Return (x, y) of the center of cell containing provided text 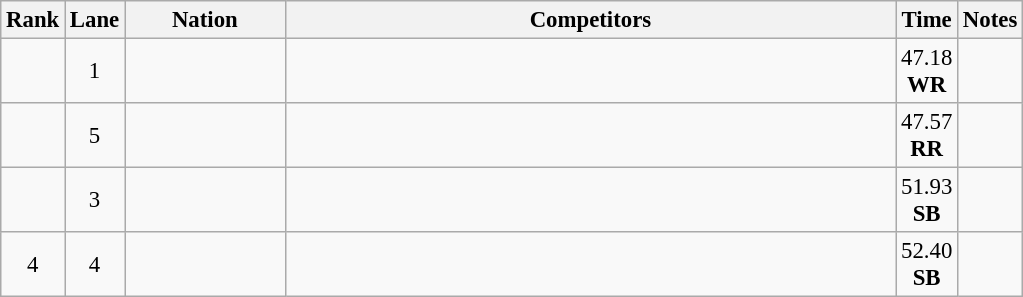
1 (95, 72)
47.57 RR (927, 136)
Nation (206, 20)
3 (95, 200)
47.18 WR (927, 72)
Time (927, 20)
Notes (990, 20)
Lane (95, 20)
52.40 SB (927, 264)
5 (95, 136)
51.93 SB (927, 200)
Competitors (590, 20)
Rank (33, 20)
